Scan for the cell matching the given text and deliver its (x, y) coordinate at center. 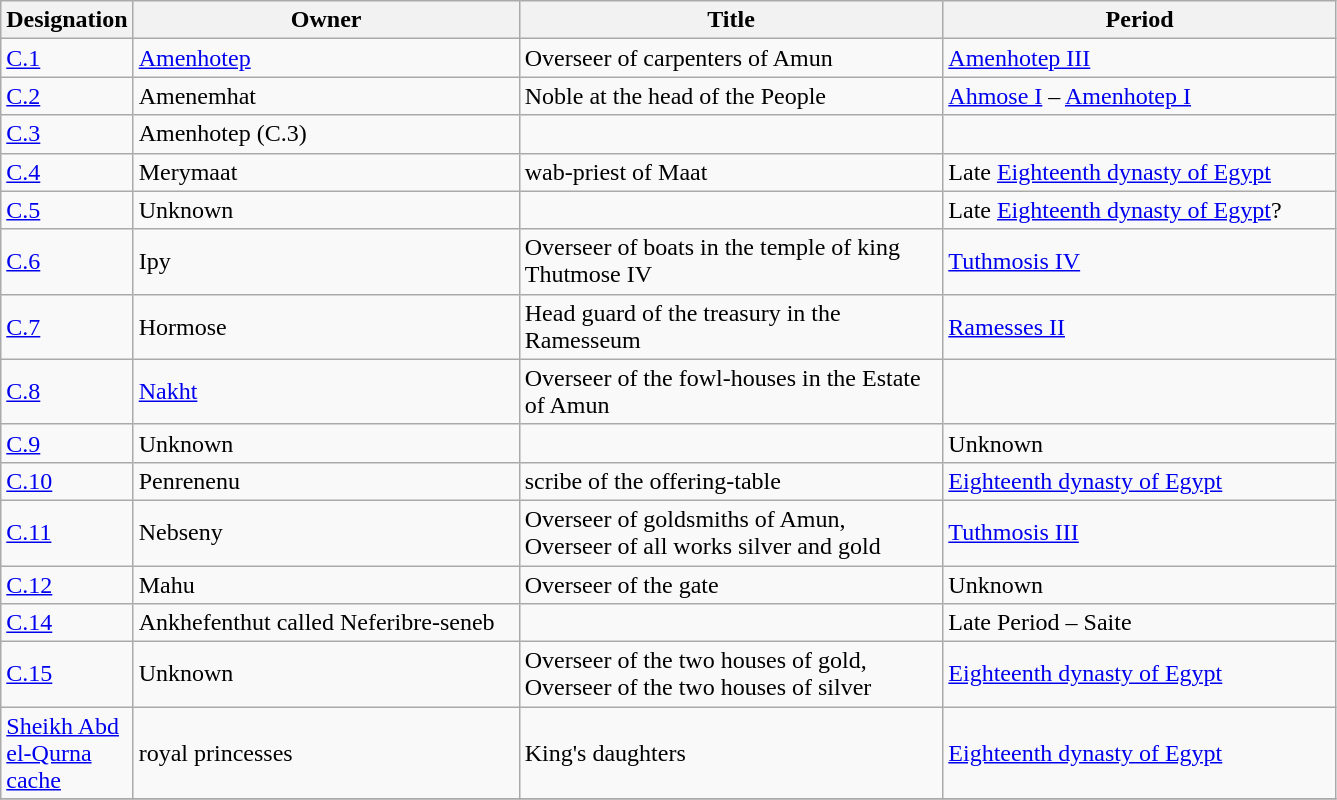
C.2 (67, 96)
Late Eighteenth dynasty of Egypt? (1140, 210)
C.8 (67, 392)
Title (731, 20)
Head guard of the treasury in the Ramesseum (731, 326)
Penrenenu (326, 481)
C.3 (67, 134)
C.14 (67, 623)
Nebseny (326, 532)
C.6 (67, 262)
C.7 (67, 326)
C.5 (67, 210)
Overseer of goldsmiths of Amun, Overseer of all works silver and gold (731, 532)
Sheikh Abd el-Qurna cache (67, 753)
Amenhotep III (1140, 58)
King's daughters (731, 753)
Overseer of the gate (731, 585)
Tuthmosis IV (1140, 262)
Owner (326, 20)
Amenhotep (C.3) (326, 134)
Overseer of the two houses of gold, Overseer of the two houses of silver (731, 674)
scribe of the offering-table (731, 481)
wab-priest of Maat (731, 172)
Ankhefenthut called Neferibre-seneb (326, 623)
Ramesses II (1140, 326)
C.12 (67, 585)
Ipy (326, 262)
Late Period – Saite (1140, 623)
Overseer of boats in the temple of king Thutmose IV (731, 262)
C.11 (67, 532)
Merymaat (326, 172)
Overseer of the fowl-houses in the Estate of Amun (731, 392)
Mahu (326, 585)
royal princesses (326, 753)
Period (1140, 20)
Late Eighteenth dynasty of Egypt (1140, 172)
Nakht (326, 392)
C.9 (67, 443)
Tuthmosis III (1140, 532)
Amenhotep (326, 58)
Amenemhat (326, 96)
C.10 (67, 481)
Hormose (326, 326)
Overseer of carpenters of Amun (731, 58)
C.15 (67, 674)
C.1 (67, 58)
C.4 (67, 172)
Noble at the head of the People (731, 96)
Designation (67, 20)
Ahmose I – Amenhotep I (1140, 96)
